Identify which cell holds the provided text, then report its (x, y) central coordinate. 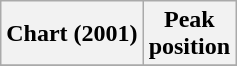
Peakposition (189, 34)
Chart (2001) (72, 34)
